Capture the cell that displays the provided text and extract its [x, y] central coordinate. 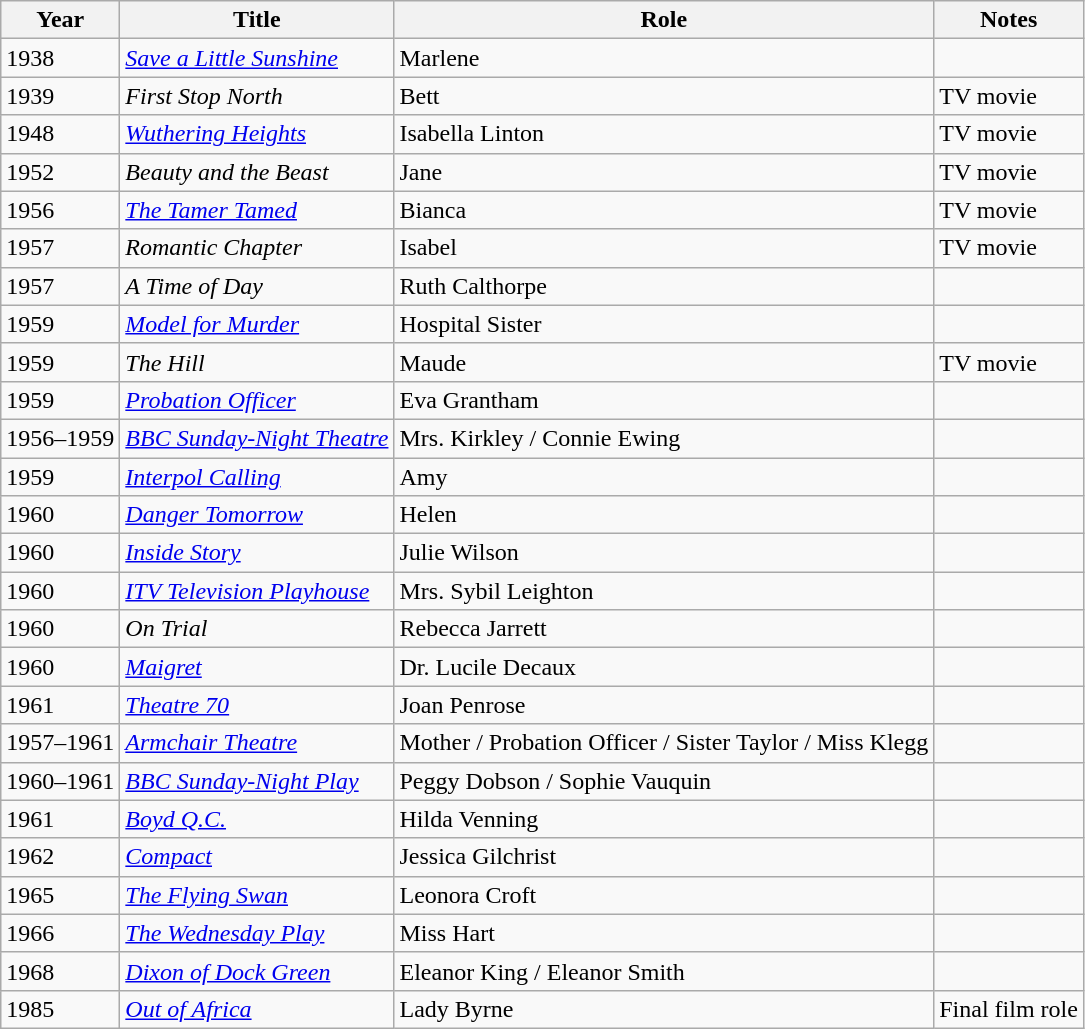
On Trial [257, 629]
Save a Little Sunshine [257, 58]
Miss Hart [664, 933]
1985 [60, 1009]
Year [60, 20]
1965 [60, 895]
BBC Sunday-Night Play [257, 781]
Out of Africa [257, 1009]
1938 [60, 58]
Hilda Venning [664, 819]
Hospital Sister [664, 324]
Jessica Gilchrist [664, 857]
Theatre 70 [257, 705]
Armchair Theatre [257, 743]
Joan Penrose [664, 705]
Eva Grantham [664, 400]
Lady Byrne [664, 1009]
Romantic Chapter [257, 248]
Boyd Q.C. [257, 819]
1956 [60, 210]
1968 [60, 971]
Maigret [257, 667]
Dixon of Dock Green [257, 971]
Rebecca Jarrett [664, 629]
Title [257, 20]
Notes [1009, 20]
1960–1961 [60, 781]
Helen [664, 515]
Maude [664, 362]
Marlene [664, 58]
Leonora Croft [664, 895]
Role [664, 20]
The Wednesday Play [257, 933]
Mrs. Sybil Leighton [664, 591]
Inside Story [257, 553]
Danger Tomorrow [257, 515]
The Hill [257, 362]
Interpol Calling [257, 477]
The Flying Swan [257, 895]
Eleanor King / Eleanor Smith [664, 971]
1956–1959 [60, 438]
BBC Sunday-Night Theatre [257, 438]
A Time of Day [257, 286]
Isabella Linton [664, 134]
1966 [60, 933]
Final film role [1009, 1009]
Dr. Lucile Decaux [664, 667]
1962 [60, 857]
ITV Television Playhouse [257, 591]
The Tamer Tamed [257, 210]
1957–1961 [60, 743]
Isabel [664, 248]
Compact [257, 857]
Jane [664, 172]
Model for Murder [257, 324]
Bett [664, 96]
Wuthering Heights [257, 134]
Probation Officer [257, 400]
Mother / Probation Officer / Sister Taylor / Miss Klegg [664, 743]
First Stop North [257, 96]
Amy [664, 477]
1948 [60, 134]
Bianca [664, 210]
Ruth Calthorpe [664, 286]
Julie Wilson [664, 553]
1939 [60, 96]
Mrs. Kirkley / Connie Ewing [664, 438]
Beauty and the Beast [257, 172]
Peggy Dobson / Sophie Vauquin [664, 781]
1952 [60, 172]
